Determine the (x, y) coordinate at the center of the cell enclosing the given text.  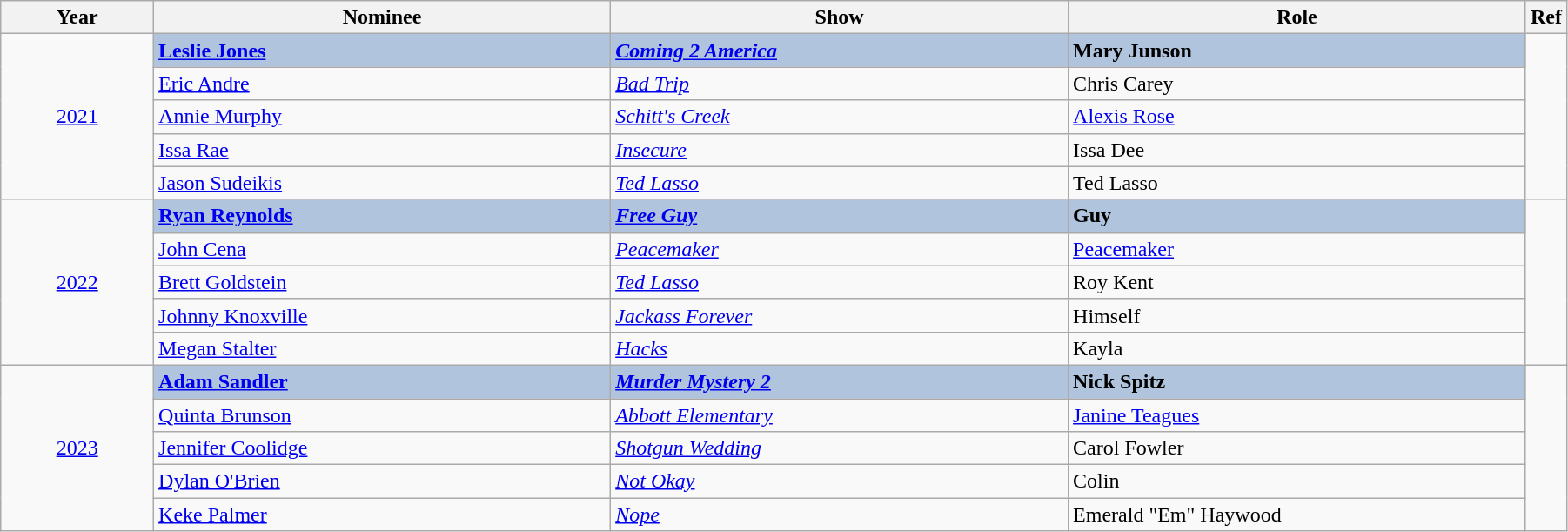
Annie Murphy (383, 117)
Not Okay (840, 481)
Himself (1297, 315)
Insecure (840, 150)
Abbott Elementary (840, 415)
Emerald "Em" Haywood (1297, 515)
Dylan O'Brien (383, 481)
Guy (1297, 216)
Colin (1297, 481)
2023 (77, 448)
Year (77, 17)
Free Guy (840, 216)
Janine Teagues (1297, 415)
Role (1297, 17)
Jackass Forever (840, 315)
Jennifer Coolidge (383, 448)
Nick Spitz (1297, 381)
Roy Kent (1297, 282)
Issa Rae (383, 150)
Megan Stalter (383, 348)
Kayla (1297, 348)
John Cena (383, 249)
Bad Trip (840, 84)
Hacks (840, 348)
Murder Mystery 2 (840, 381)
Brett Goldstein (383, 282)
Alexis Rose (1297, 117)
Quinta Brunson (383, 415)
Nominee (383, 17)
Eric Andre (383, 84)
Issa Dee (1297, 150)
Adam Sandler (383, 381)
Johnny Knoxville (383, 315)
Jason Sudeikis (383, 183)
Carol Fowler (1297, 448)
2022 (77, 282)
Shotgun Wedding (840, 448)
Ryan Reynolds (383, 216)
Nope (840, 515)
Keke Palmer (383, 515)
Mary Junson (1297, 51)
Ref (1545, 17)
2021 (77, 117)
Coming 2 America (840, 51)
Chris Carey (1297, 84)
Leslie Jones (383, 51)
Schitt's Creek (840, 117)
Show (840, 17)
